Determine the [X, Y] coordinate at the center of the cell enclosing the given text.  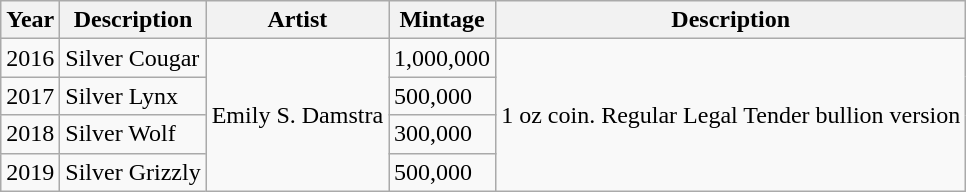
300,000 [442, 134]
Silver Wolf [133, 134]
Artist [297, 20]
Year [30, 20]
1,000,000 [442, 58]
Emily S. Damstra [297, 115]
2016 [30, 58]
Mintage [442, 20]
2018 [30, 134]
2017 [30, 96]
1 oz coin. Regular Legal Tender bullion version [731, 115]
Silver Cougar [133, 58]
Silver Grizzly [133, 172]
2019 [30, 172]
Silver Lynx [133, 96]
